Return [X, Y] of the center of cell containing provided text 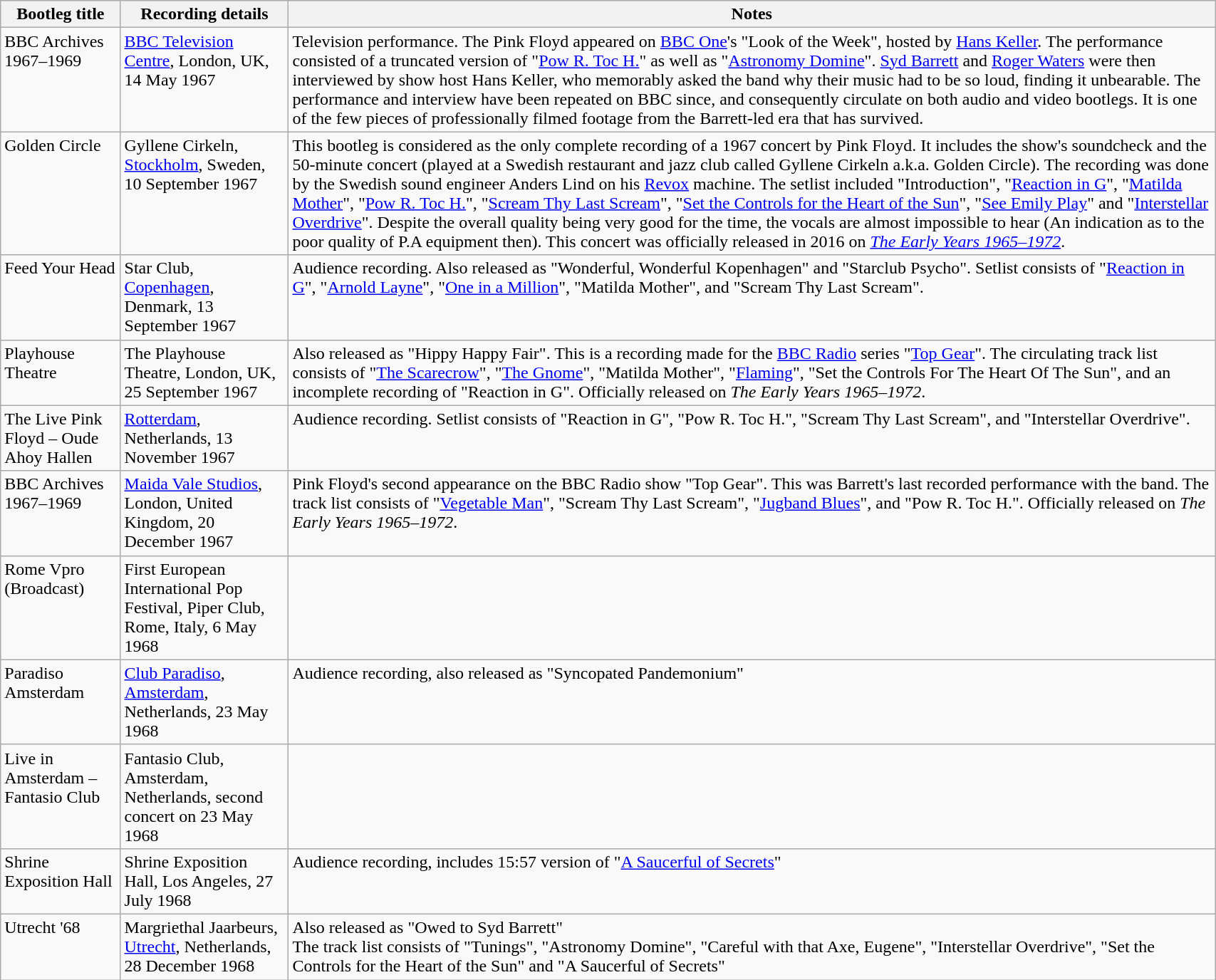
Margriethal Jaarbeurs, Utrecht, Netherlands, 28 December 1968 [204, 947]
Utrecht '68 [61, 947]
Star Club, Copenhagen, Denmark, 13 September 1967 [204, 298]
Fantasio Club, Amsterdam, Netherlands, second concert on 23 May 1968 [204, 796]
Bootleg title [61, 14]
Audience recording. Setlist consists of "Reaction in G", "Pow R. Toc H.", "Scream Thy Last Scream", and "Interstellar Overdrive". [752, 438]
Shrine Exposition Hall [61, 881]
Audience recording, includes 15:57 version of "A Saucerful of Secrets" [752, 881]
Feed Your Head [61, 298]
Audience recording, also released as "Syncopated Pandemonium" [752, 702]
Playhouse Theatre [61, 372]
Gyllene Cirkeln, Stockholm, Sweden, 10 September 1967 [204, 194]
Rome Vpro (Broadcast) [61, 608]
First European International Pop Festival, Piper Club, Rome, Italy, 6 May 1968 [204, 608]
Live in Amsterdam – Fantasio Club [61, 796]
Recording details [204, 14]
Rotterdam, Netherlands, 13 November 1967 [204, 438]
The Live Pink Floyd – Oude Ahoy Hallen [61, 438]
Notes [752, 14]
BBC Television Centre, London, UK, 14 May 1967 [204, 80]
Club Paradiso, Amsterdam, Netherlands, 23 May 1968 [204, 702]
Golden Circle [61, 194]
Shrine Exposition Hall, Los Angeles, 27 July 1968 [204, 881]
The Playhouse Theatre, London, UK, 25 September 1967 [204, 372]
Maida Vale Studios, London, United Kingdom, 20 December 1967 [204, 513]
Paradiso Amsterdam [61, 702]
